Determine the (x, y) coordinate at the center of the cell enclosing the given text.  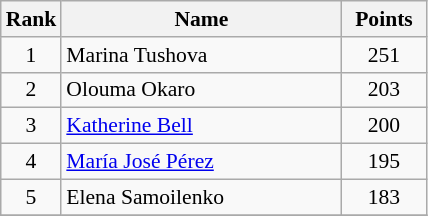
200 (384, 126)
Points (384, 19)
Marina Tushova (201, 55)
2 (32, 90)
183 (384, 197)
María José Pérez (201, 162)
203 (384, 90)
5 (32, 197)
195 (384, 162)
Katherine Bell (201, 126)
251 (384, 55)
Olouma Okaro (201, 90)
Elena Samoilenko (201, 197)
Name (201, 19)
1 (32, 55)
4 (32, 162)
3 (32, 126)
Rank (32, 19)
